Extract the [x, y] coordinate from the center of the cell holding the provided text.  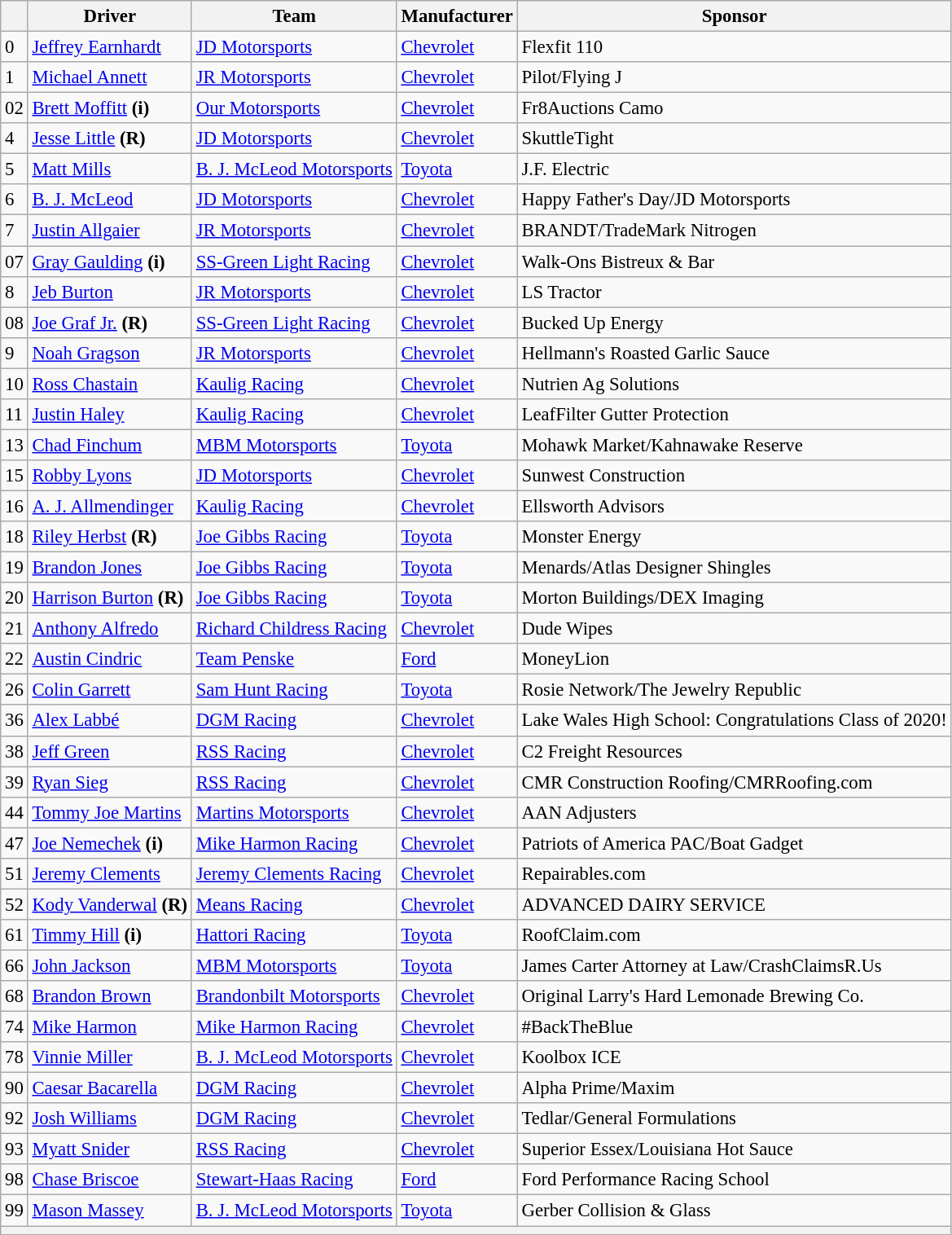
Tedlar/General Formulations [735, 1119]
Gray Gaulding (i) [109, 262]
Koolbox ICE [735, 1057]
Caesar Bacarella [109, 1088]
Brandonbilt Motorsports [294, 996]
Justin Allgaier [109, 231]
CMR Construction Roofing/CMRRoofing.com [735, 782]
68 [15, 996]
John Jackson [109, 965]
Austin Cindric [109, 659]
#BackTheBlue [735, 1027]
Happy Father's Day/JD Motorsports [735, 200]
Brandon Jones [109, 568]
52 [15, 904]
LS Tractor [735, 292]
Anthony Alfredo [109, 629]
Ross Chastain [109, 384]
Matt Mills [109, 169]
Means Racing [294, 904]
Michael Annett [109, 77]
21 [15, 629]
Flexfit 110 [735, 47]
RoofClaim.com [735, 935]
4 [15, 138]
5 [15, 169]
99 [15, 1211]
Timmy Hill (i) [109, 935]
Myatt Snider [109, 1149]
15 [15, 476]
J.F. Electric [735, 169]
Jesse Little (R) [109, 138]
Lake Wales High School: Congratulations Class of 2020! [735, 721]
Menards/Atlas Designer Shingles [735, 568]
B. J. McLeod [109, 200]
Morton Buildings/DEX Imaging [735, 598]
Walk-Ons Bistreux & Bar [735, 262]
Team Penske [294, 659]
Dude Wipes [735, 629]
Jeff Green [109, 751]
07 [15, 262]
Kody Vanderwal (R) [109, 904]
Noah Gragson [109, 353]
9 [15, 353]
78 [15, 1057]
Patriots of America PAC/Boat Gadget [735, 843]
98 [15, 1180]
93 [15, 1149]
90 [15, 1088]
Driver [109, 16]
47 [15, 843]
Original Larry's Hard Lemonade Brewing Co. [735, 996]
Brandon Brown [109, 996]
ADVANCED DAIRY SERVICE [735, 904]
Robby Lyons [109, 476]
19 [15, 568]
6 [15, 200]
Pilot/Flying J [735, 77]
Ryan Sieg [109, 782]
Hattori Racing [294, 935]
44 [15, 812]
Joe Nemechek (i) [109, 843]
Ellsworth Advisors [735, 506]
51 [15, 874]
Chad Finchum [109, 445]
Ford Performance Racing School [735, 1180]
36 [15, 721]
Jeb Burton [109, 292]
02 [15, 108]
Alpha Prime/Maxim [735, 1088]
Manufacturer [457, 16]
0 [15, 47]
13 [15, 445]
Our Motorsports [294, 108]
38 [15, 751]
Justin Haley [109, 415]
10 [15, 384]
08 [15, 323]
26 [15, 690]
Harrison Burton (R) [109, 598]
61 [15, 935]
Monster Energy [735, 537]
Jeffrey Earnhardt [109, 47]
Repairables.com [735, 874]
20 [15, 598]
Vinnie Miller [109, 1057]
Josh Williams [109, 1119]
1 [15, 77]
A. J. Allmendinger [109, 506]
Mohawk Market/Kahnawake Reserve [735, 445]
Mike Harmon [109, 1027]
Riley Herbst (R) [109, 537]
Alex Labbé [109, 721]
Nutrien Ag Solutions [735, 384]
Sponsor [735, 16]
Gerber Collision & Glass [735, 1211]
Sam Hunt Racing [294, 690]
Brett Moffitt (i) [109, 108]
16 [15, 506]
7 [15, 231]
Stewart-Haas Racing [294, 1180]
Team [294, 16]
BRANDT/TradeMark Nitrogen [735, 231]
Mason Massey [109, 1211]
Chase Briscoe [109, 1180]
AAN Adjusters [735, 812]
Colin Garrett [109, 690]
Sunwest Construction [735, 476]
74 [15, 1027]
92 [15, 1119]
Jeremy Clements [109, 874]
SkuttleTight [735, 138]
LeafFilter Gutter Protection [735, 415]
18 [15, 537]
Hellmann's Roasted Garlic Sauce [735, 353]
Rosie Network/The Jewelry Republic [735, 690]
Joe Graf Jr. (R) [109, 323]
8 [15, 292]
39 [15, 782]
22 [15, 659]
C2 Freight Resources [735, 751]
Jeremy Clements Racing [294, 874]
Tommy Joe Martins [109, 812]
Martins Motorsports [294, 812]
Superior Essex/Louisiana Hot Sauce [735, 1149]
Fr8Auctions Camo [735, 108]
Richard Childress Racing [294, 629]
Bucked Up Energy [735, 323]
11 [15, 415]
MoneyLion [735, 659]
James Carter Attorney at Law/CrashClaimsR.Us [735, 965]
66 [15, 965]
